Locate the cell with the specified text and output its [x, y] center coordinate. 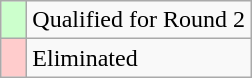
Eliminated [139, 58]
Qualified for Round 2 [139, 20]
